Identify which cell holds the provided text, then report its [X, Y] central coordinate. 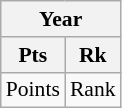
Rk [93, 55]
Pts [33, 55]
Year [61, 19]
Rank [93, 90]
Points [33, 90]
